Determine the (X, Y) coordinate at the center of the cell enclosing the given text.  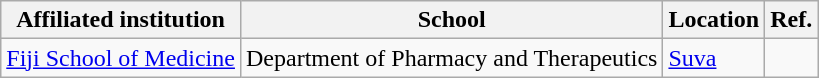
Suva (714, 58)
Fiji School of Medicine (121, 58)
Affiliated institution (121, 20)
Ref. (792, 20)
Location (714, 20)
Department of Pharmacy and Therapeutics (451, 58)
School (451, 20)
